Find where the given text appears and provide that cell's center as (x, y) coordinate. 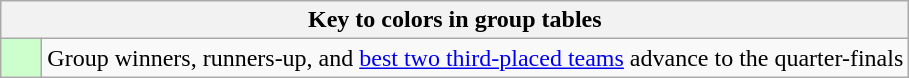
Key to colors in group tables (455, 20)
Group winners, runners-up, and best two third-placed teams advance to the quarter-finals (476, 58)
